Determine the [x, y] coordinate at the center of the cell enclosing the given text.  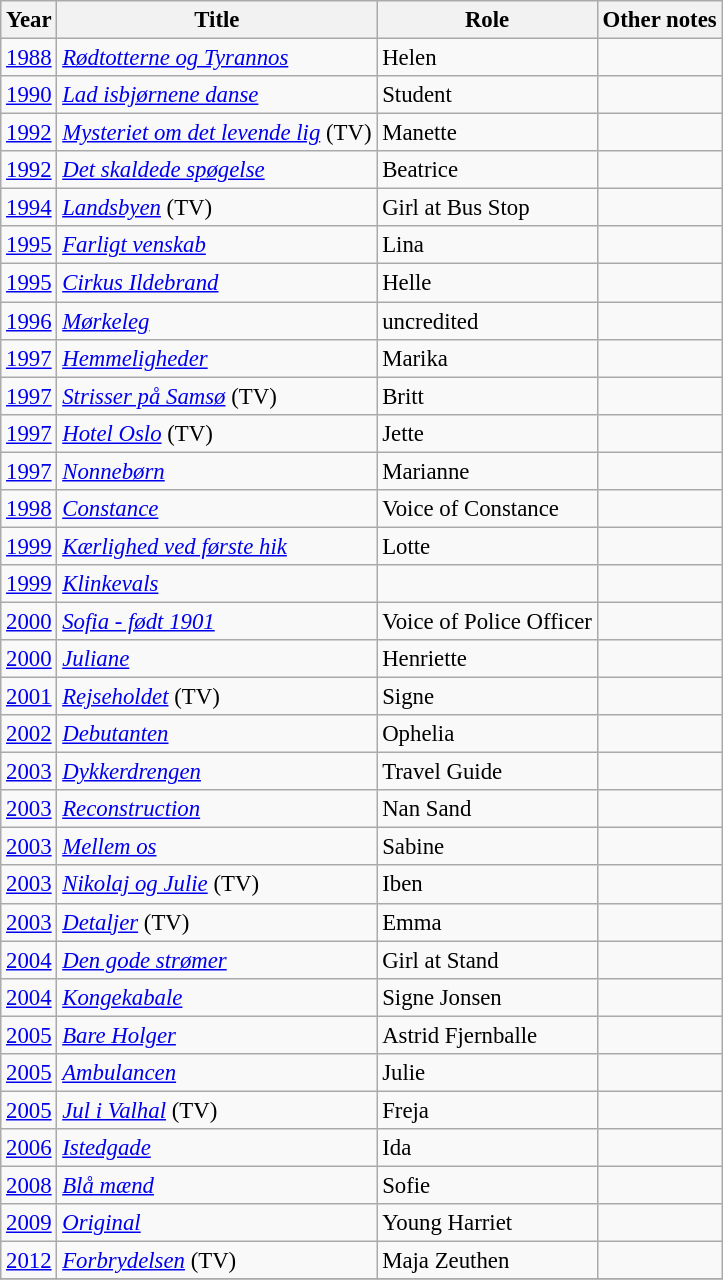
2006 [29, 1148]
Forbrydelsen (TV) [217, 1261]
Astrid Fjernballe [487, 1035]
Original [217, 1223]
Lina [487, 245]
Voice of Constance [487, 509]
Henriette [487, 659]
uncredited [487, 321]
Nikolaj og Julie (TV) [217, 885]
Freja [487, 1110]
Istedgade [217, 1148]
1998 [29, 509]
1994 [29, 208]
Marianne [487, 471]
Marika [487, 358]
Year [29, 20]
2012 [29, 1261]
Iben [487, 885]
Lad isbjørnene danse [217, 95]
Landsbyen (TV) [217, 208]
Rødtotterne og Tyrannos [217, 58]
Ida [487, 1148]
Reconstruction [217, 809]
1990 [29, 95]
Kærlighed ved første hik [217, 546]
2009 [29, 1223]
Mysteriet om det levende lig (TV) [217, 133]
Maja Zeuthen [487, 1261]
Student [487, 95]
2001 [29, 697]
Other notes [660, 20]
Beatrice [487, 170]
Britt [487, 396]
Ophelia [487, 734]
Nan Sand [487, 809]
Rejseholdet (TV) [217, 697]
1996 [29, 321]
Bare Holger [217, 1035]
Signe [487, 697]
Girl at Bus Stop [487, 208]
Emma [487, 922]
Voice of Police Officer [487, 621]
Blå mænd [217, 1185]
Helen [487, 58]
Sofie [487, 1185]
Girl at Stand [487, 960]
Hotel Oslo (TV) [217, 433]
Mørkeleg [217, 321]
Detaljer (TV) [217, 922]
Sabine [487, 847]
Lotte [487, 546]
Constance [217, 509]
Hemmeligheder [217, 358]
Role [487, 20]
Klinkevals [217, 584]
Strisser på Samsø (TV) [217, 396]
Debutanten [217, 734]
2008 [29, 1185]
Kongekabale [217, 997]
Cirkus Ildebrand [217, 283]
Julie [487, 1073]
1988 [29, 58]
Sofia - født 1901 [217, 621]
Manette [487, 133]
Title [217, 20]
Dykkerdrengen [217, 772]
Juliane [217, 659]
Travel Guide [487, 772]
Mellem os [217, 847]
Den gode strømer [217, 960]
Nonnebørn [217, 471]
Jul i Valhal (TV) [217, 1110]
Farligt venskab [217, 245]
Jette [487, 433]
Helle [487, 283]
Det skaldede spøgelse [217, 170]
Young Harriet [487, 1223]
Signe Jonsen [487, 997]
Ambulancen [217, 1073]
2002 [29, 734]
